From the cell containing the given text, extract its center point as [X, Y] coordinate. 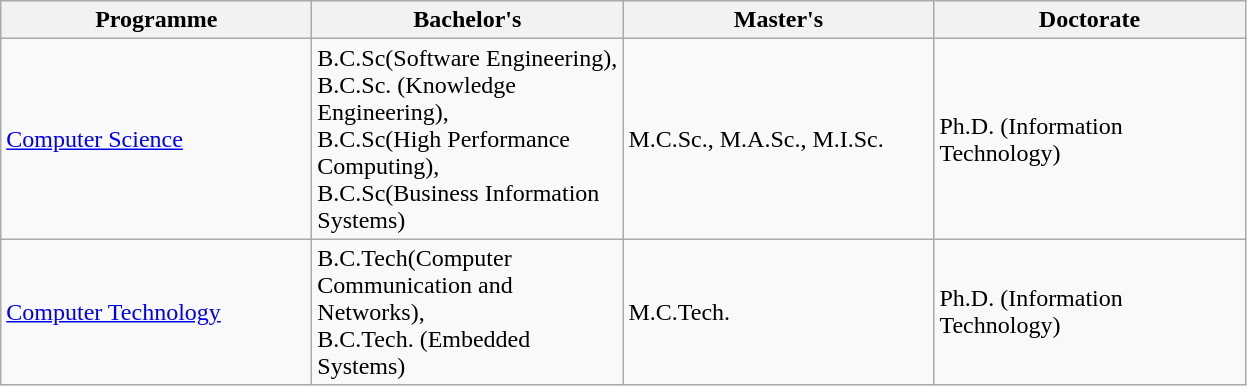
Programme [156, 20]
Doctorate [1090, 20]
Computer Science [156, 139]
Computer Technology [156, 312]
B.C.Tech(Computer Communication and Networks),B.C.Tech. (Embedded Systems) [468, 312]
B.C.Sc(Software Engineering),B.C.Sc. (Knowledge Engineering),B.C.Sc(High Performance Computing),B.C.Sc(Business Information Systems) [468, 139]
M.C.Sc., M.A.Sc., M.I.Sc. [778, 139]
Bachelor's [468, 20]
Master's [778, 20]
M.C.Tech. [778, 312]
